Find where the given text appears and provide that cell's center as [x, y] coordinate. 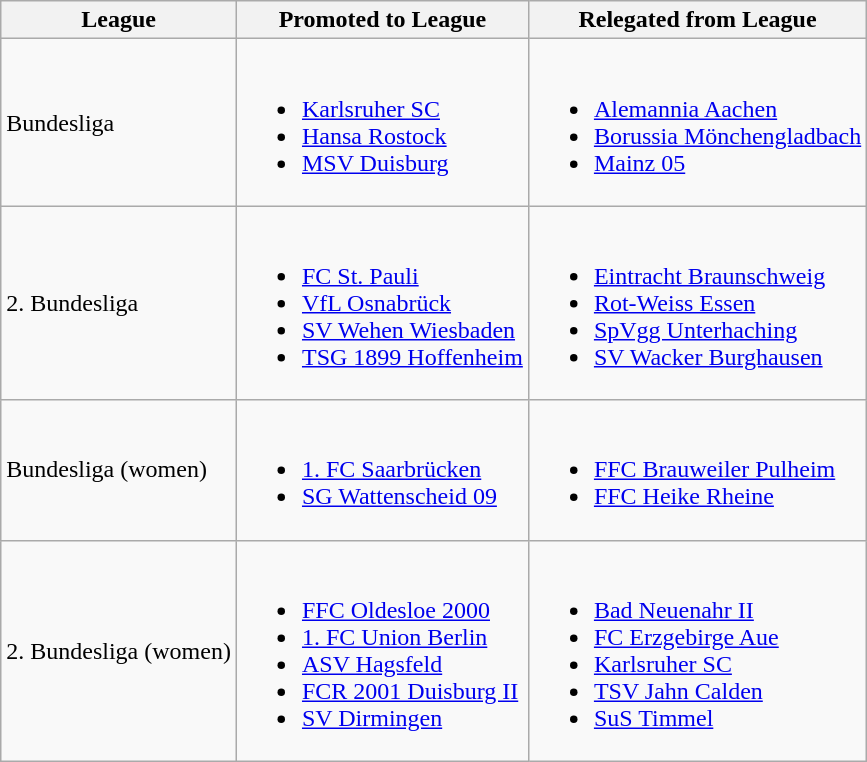
Bad Neuenahr IIFC Erzgebirge AueKarlsruher SCTSV Jahn CaldenSuS Timmel [697, 650]
Karlsruher SCHansa RostockMSV Duisburg [382, 122]
2. Bundesliga [119, 303]
FFC Oldesloe 20001. FC Union BerlinASV HagsfeldFCR 2001 Duisburg IISV Dirmingen [382, 650]
Bundesliga [119, 122]
Bundesliga (women) [119, 470]
FC St. PauliVfL OsnabrückSV Wehen WiesbadenTSG 1899 Hoffenheim [382, 303]
Alemannia AachenBorussia MönchengladbachMainz 05 [697, 122]
Relegated from League [697, 20]
2. Bundesliga (women) [119, 650]
FFC Brauweiler PulheimFFC Heike Rheine [697, 470]
1. FC SaarbrückenSG Wattenscheid 09 [382, 470]
League [119, 20]
Promoted to League [382, 20]
Eintracht BraunschweigRot-Weiss EssenSpVgg UnterhachingSV Wacker Burghausen [697, 303]
